For the text-containing cell, return its midpoint in [x, y] coordinate format. 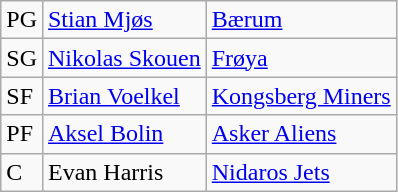
Stian Mjøs [124, 20]
Brian Voelkel [124, 96]
Bærum [301, 20]
Nikolas Skouen [124, 58]
Evan Harris [124, 172]
PG [22, 20]
Asker Aliens [301, 134]
C [22, 172]
Aksel Bolin [124, 134]
SG [22, 58]
Kongsberg Miners [301, 96]
SF [22, 96]
Nidaros Jets [301, 172]
PF [22, 134]
Frøya [301, 58]
